Extract the (X, Y) coordinate from the center of the cell holding the provided text.  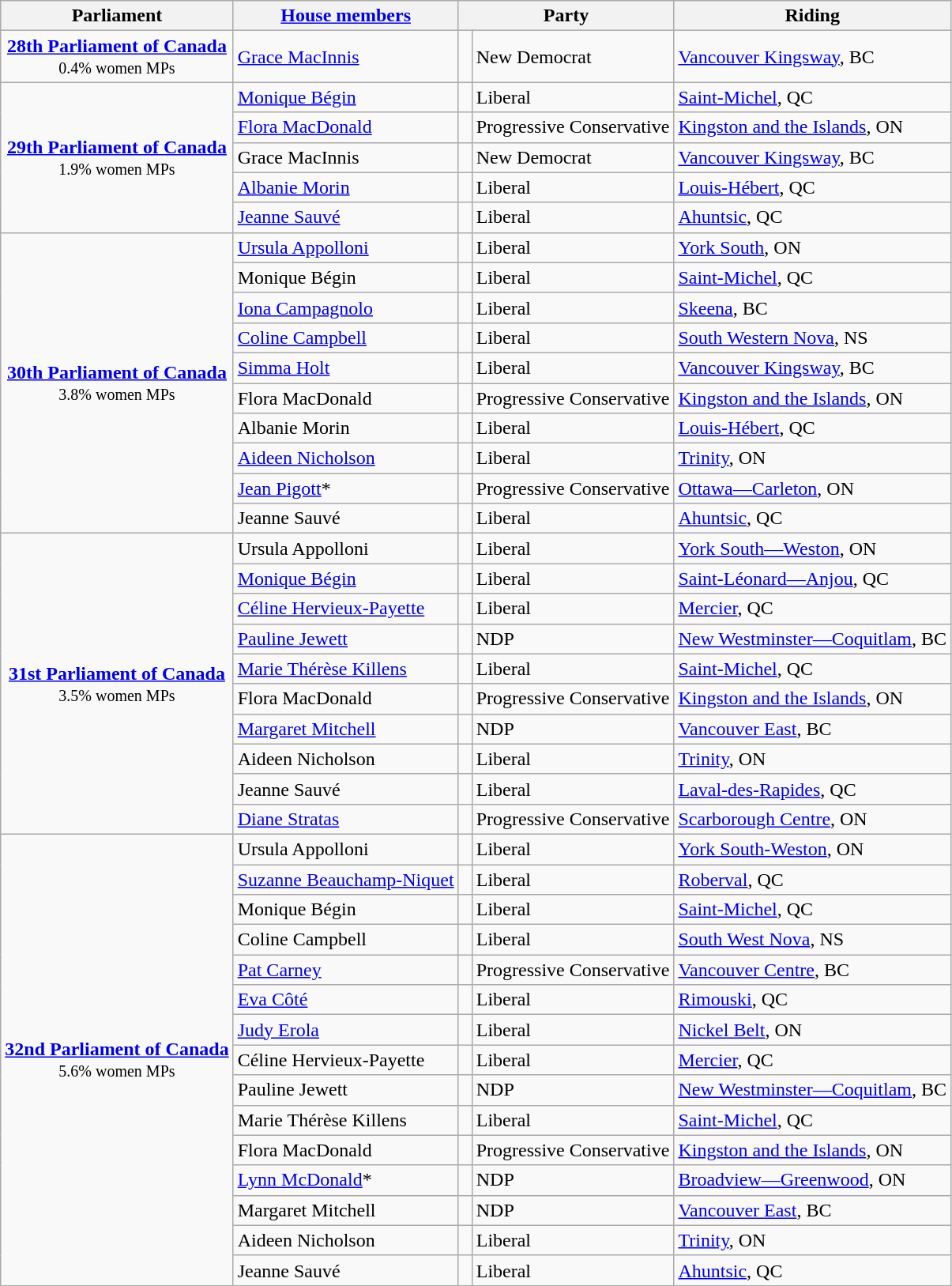
Lynn McDonald* (346, 1180)
Riding (812, 16)
House members (346, 16)
Nickel Belt, ON (812, 1030)
Scarborough Centre, ON (812, 819)
Diane Stratas (346, 819)
Pat Carney (346, 970)
York South-Weston, ON (812, 849)
Eva Côté (346, 1000)
South West Nova, NS (812, 940)
31st Parliament of Canada3.5% women MPs (117, 684)
Broadview—Greenwood, ON (812, 1180)
Saint-Léonard—Anjou, QC (812, 579)
Skeena, BC (812, 307)
Rimouski, QC (812, 1000)
South Western Nova, NS (812, 338)
28th Parliament of Canada0.4% women MPs (117, 57)
Laval-des-Rapides, QC (812, 789)
29th Parliament of Canada1.9% women MPs (117, 157)
Iona Campagnolo (346, 307)
Simma Holt (346, 368)
Ottawa—Carleton, ON (812, 488)
Jean Pigott* (346, 488)
30th Parliament of Canada3.8% women MPs (117, 383)
York South—Weston, ON (812, 549)
York South, ON (812, 247)
Suzanne Beauchamp-Niquet (346, 880)
Party (566, 16)
Judy Erola (346, 1030)
Vancouver Centre, BC (812, 970)
32nd Parliament of Canada5.6% women MPs (117, 1059)
Roberval, QC (812, 880)
Parliament (117, 16)
